Locate the cell with the specified text and output its [x, y] center coordinate. 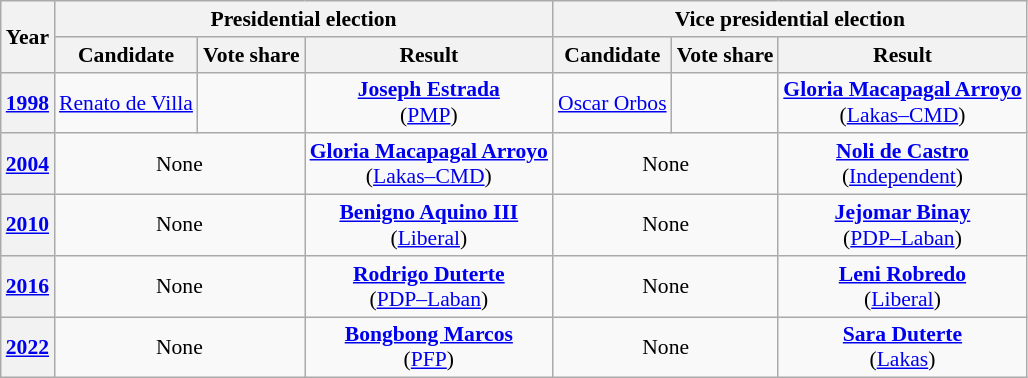
Noli de Castro(Independent) [902, 164]
Rodrigo Duterte(PDP–Laban) [429, 286]
Presidential election [304, 19]
Leni Robredo(Liberal) [902, 286]
2016 [28, 286]
1998 [28, 102]
2022 [28, 348]
Sara Duterte(Lakas) [902, 348]
Oscar Orbos [612, 102]
Renato de Villa [126, 102]
2010 [28, 226]
Benigno Aquino III(Liberal) [429, 226]
Vice presidential election [790, 19]
2004 [28, 164]
Jejomar Binay(PDP–Laban) [902, 226]
Joseph Estrada(PMP) [429, 102]
Bongbong Marcos(PFP) [429, 348]
Year [28, 36]
